Scan for the cell matching the given text and deliver its (X, Y) coordinate at center. 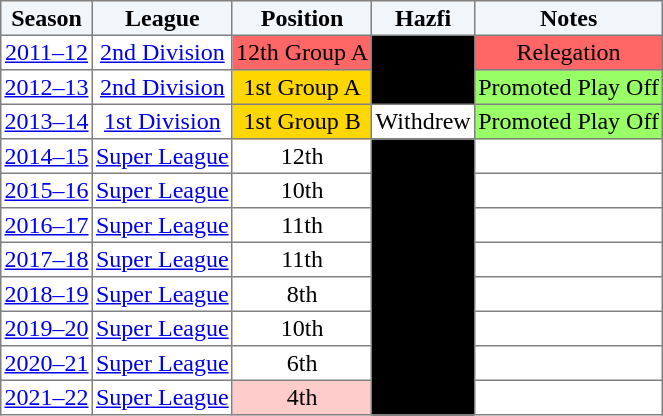
Position (302, 18)
2020–21 (47, 363)
8th (302, 294)
12th (302, 156)
2011–12 (47, 52)
2019–20 (47, 328)
League (162, 18)
Relegation (568, 52)
12th Group A (302, 52)
Hazfi (424, 18)
1st Division (162, 121)
Notes (568, 18)
2021–22 (47, 397)
2016–17 (47, 225)
4th (302, 397)
2017–18 (47, 259)
1st Group B (302, 121)
2013–14 (47, 121)
2014–15 (47, 156)
2012–13 (47, 87)
Withdrew (424, 121)
1st Group A (302, 87)
Season (47, 18)
2015–16 (47, 190)
6th (302, 363)
2018–19 (47, 294)
